Pinpoint the cell where the given text exists, returning its (X, Y) midpoint coordinate. 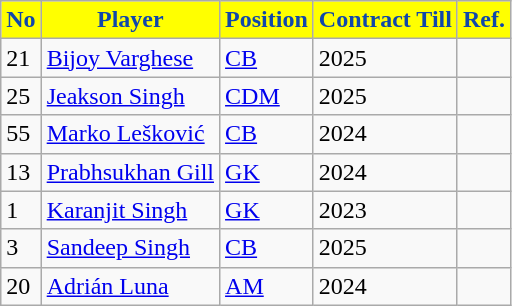
2023 (385, 210)
55 (21, 134)
Karanjit Singh (130, 210)
CDM (267, 96)
21 (21, 58)
Position (267, 20)
AM (267, 286)
Contract Till (385, 20)
25 (21, 96)
13 (21, 172)
Jeakson Singh (130, 96)
Prabhsukhan Gill (130, 172)
Ref. (484, 20)
3 (21, 248)
20 (21, 286)
Sandeep Singh (130, 248)
Bijoy Varghese (130, 58)
1 (21, 210)
Adrián Luna (130, 286)
No (21, 20)
Marko Lešković (130, 134)
Player (130, 20)
